Pinpoint the cell where the given text exists, returning its [x, y] midpoint coordinate. 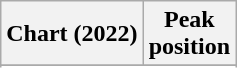
Chart (2022) [72, 34]
Peakposition [189, 34]
